Determine the [X, Y] coordinate at the center of the cell enclosing the given text.  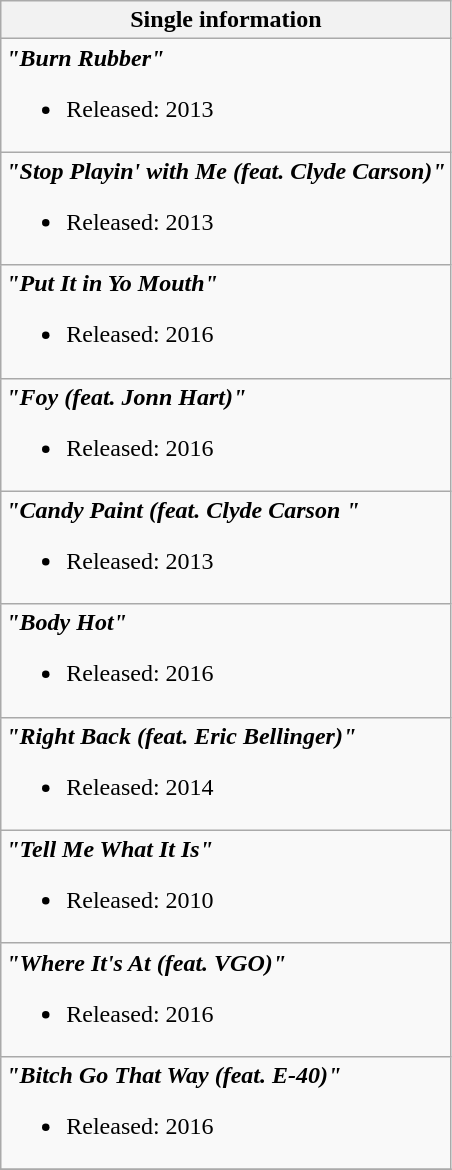
"Candy Paint (feat. Clyde Carson "Released: 2013 [226, 548]
"Foy (feat. Jonn Hart)"Released: 2016 [226, 434]
"Right Back (feat. Eric Bellinger)"Released: 2014 [226, 774]
"Burn Rubber"Released: 2013 [226, 96]
"Bitch Go That Way (feat. E-40)"Released: 2016 [226, 1112]
"Tell Me What It Is"Released: 2010 [226, 886]
"Where It's At (feat. VGO)"Released: 2016 [226, 1000]
"Put It in Yo Mouth"Released: 2016 [226, 322]
"Stop Playin' with Me (feat. Clyde Carson)"Released: 2013 [226, 208]
Single information [226, 20]
"Body Hot"Released: 2016 [226, 660]
